For the text-containing cell, return its midpoint in [x, y] coordinate format. 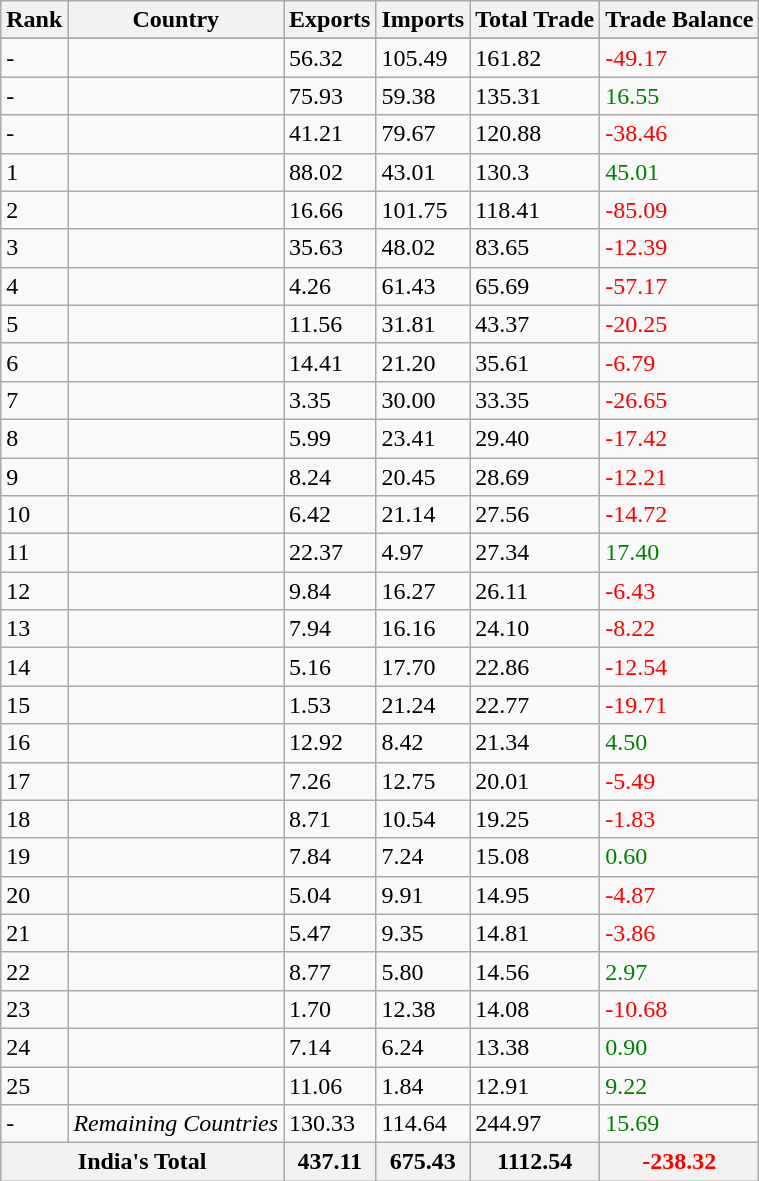
16.27 [423, 591]
7.26 [330, 781]
6.24 [423, 1047]
0.90 [680, 1047]
Total Trade [535, 20]
-19.71 [680, 705]
6.42 [330, 515]
9 [34, 477]
12.75 [423, 781]
15.08 [535, 857]
-8.22 [680, 629]
9.91 [423, 895]
15 [34, 705]
14.56 [535, 971]
1112.54 [535, 1162]
21.20 [423, 362]
35.61 [535, 362]
17 [34, 781]
India's Total [142, 1162]
-3.86 [680, 933]
31.81 [423, 324]
-4.87 [680, 895]
22.77 [535, 705]
Remaining Countries [176, 1124]
244.97 [535, 1124]
130.3 [535, 172]
48.02 [423, 248]
30.00 [423, 400]
3.35 [330, 400]
4 [34, 286]
59.38 [423, 96]
12.91 [535, 1085]
12.38 [423, 1009]
17.40 [680, 553]
5.16 [330, 667]
12 [34, 591]
25 [34, 1085]
11.06 [330, 1085]
20.01 [535, 781]
-6.43 [680, 591]
43.01 [423, 172]
14.95 [535, 895]
3 [34, 248]
56.32 [330, 58]
21.24 [423, 705]
7.94 [330, 629]
9.35 [423, 933]
-1.83 [680, 819]
1.53 [330, 705]
9.84 [330, 591]
79.67 [423, 134]
23 [34, 1009]
21 [34, 933]
75.93 [330, 96]
0.60 [680, 857]
45.01 [680, 172]
22 [34, 971]
161.82 [535, 58]
-85.09 [680, 210]
1.84 [423, 1085]
8.77 [330, 971]
27.34 [535, 553]
105.49 [423, 58]
120.88 [535, 134]
1.70 [330, 1009]
Exports [330, 20]
4.97 [423, 553]
15.69 [680, 1124]
14.41 [330, 362]
8.42 [423, 743]
10 [34, 515]
5.47 [330, 933]
6 [34, 362]
14 [34, 667]
21.34 [535, 743]
5.99 [330, 438]
-6.79 [680, 362]
83.65 [535, 248]
17.70 [423, 667]
130.33 [330, 1124]
118.41 [535, 210]
13 [34, 629]
9.22 [680, 1085]
24 [34, 1047]
-38.46 [680, 134]
7.84 [330, 857]
14.81 [535, 933]
16.66 [330, 210]
114.64 [423, 1124]
Trade Balance [680, 20]
13.38 [535, 1047]
2.97 [680, 971]
21.14 [423, 515]
20.45 [423, 477]
11 [34, 553]
-12.54 [680, 667]
29.40 [535, 438]
-57.17 [680, 286]
14.08 [535, 1009]
Imports [423, 20]
4.26 [330, 286]
-49.17 [680, 58]
8.71 [330, 819]
-5.49 [680, 781]
5.04 [330, 895]
19.25 [535, 819]
-238.32 [680, 1162]
-14.72 [680, 515]
35.63 [330, 248]
1 [34, 172]
19 [34, 857]
24.10 [535, 629]
27.56 [535, 515]
7 [34, 400]
-26.65 [680, 400]
65.69 [535, 286]
61.43 [423, 286]
8 [34, 438]
88.02 [330, 172]
7.14 [330, 1047]
675.43 [423, 1162]
4.50 [680, 743]
10.54 [423, 819]
16.16 [423, 629]
-20.25 [680, 324]
7.24 [423, 857]
5.80 [423, 971]
-12.21 [680, 477]
-12.39 [680, 248]
5 [34, 324]
22.37 [330, 553]
Country [176, 20]
437.11 [330, 1162]
22.86 [535, 667]
11.56 [330, 324]
Rank [34, 20]
-17.42 [680, 438]
-10.68 [680, 1009]
101.75 [423, 210]
43.37 [535, 324]
12.92 [330, 743]
41.21 [330, 134]
23.41 [423, 438]
2 [34, 210]
16 [34, 743]
33.35 [535, 400]
20 [34, 895]
26.11 [535, 591]
16.55 [680, 96]
28.69 [535, 477]
135.31 [535, 96]
8.24 [330, 477]
18 [34, 819]
